Return the (X, Y) coordinate for the center point of the cell that contains the specified text.  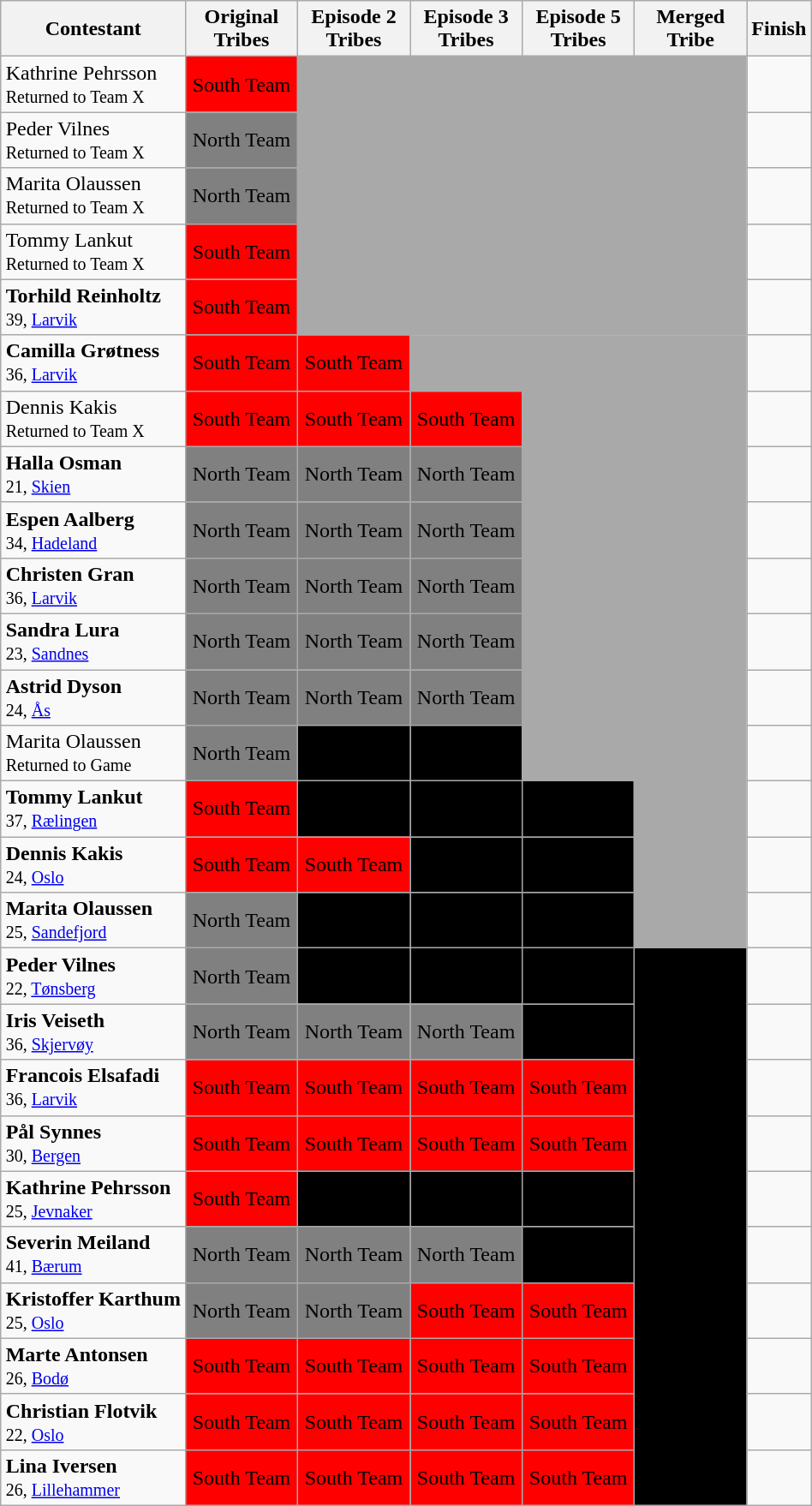
Finish (779, 29)
Kristoffer Karthum25, Oslo (93, 1311)
Episode 3Tribes (466, 29)
Pål Synnes30, Bergen (93, 1143)
OriginalTribes (242, 29)
Contestant (93, 29)
Marita OlaussenReturned to Game (93, 754)
Sandra Lura23, Sandnes (93, 641)
Marita OlaussenReturned to Team X (93, 195)
Robinson (690, 1227)
Peder Vilnes22, Tønsberg (93, 977)
Francois Elsafadi36, Larvik (93, 1088)
Episode 5Tribes (579, 29)
Kathrine Pehrsson25, Jevnaker (93, 1199)
Christian Flotvik22, Oslo (93, 1422)
Camilla Grøtness36, Larvik (93, 363)
Espen Aalberg34, Hadeland (93, 529)
Dennis KakisReturned to Team X (93, 418)
Torhild Reinholtz39, Larvik (93, 307)
Tommy Lankut37, Rælingen (93, 809)
Lina Iversen26, Lillehammer (93, 1477)
Christen Gran36, Larvik (93, 586)
Iris Veiseth36, Skjervøy (93, 1031)
Severin Meiland41, Bærum (93, 1254)
Astrid Dyson24, Ås (93, 697)
Merged Tribe (690, 29)
Tommy LankutReturned to Team X (93, 252)
Marita Olaussen25, Sandefjord (93, 920)
Dennis Kakis24, Oslo (93, 865)
Kathrine PehrssonReturned to Team X (93, 84)
Halla Osman21, Skien (93, 475)
Peder VilnesReturned to Team X (93, 140)
Marte Antonsen26, Bodø (93, 1366)
Episode 2Tribes (353, 29)
